Detect which cell encompasses the target text, then output its [x, y] center coordinate. 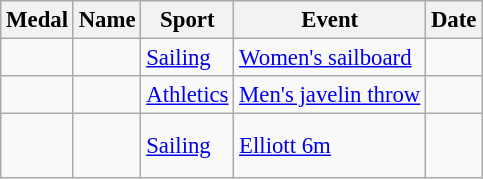
Medal [38, 20]
Date [454, 20]
Elliott 6m [330, 146]
Event [330, 20]
Name [107, 20]
Athletics [188, 95]
Sport [188, 20]
Women's sailboard [330, 58]
Men's javelin throw [330, 95]
